Locate the cell with the specified text and output its (x, y) center coordinate. 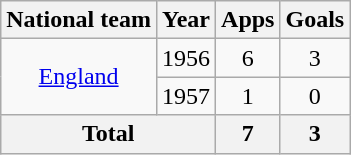
Apps (248, 20)
1957 (186, 96)
Goals (315, 20)
6 (248, 58)
0 (315, 96)
1 (248, 96)
England (79, 77)
7 (248, 134)
1956 (186, 58)
Total (108, 134)
National team (79, 20)
Year (186, 20)
